Locate the cell with the specified text and output its [x, y] center coordinate. 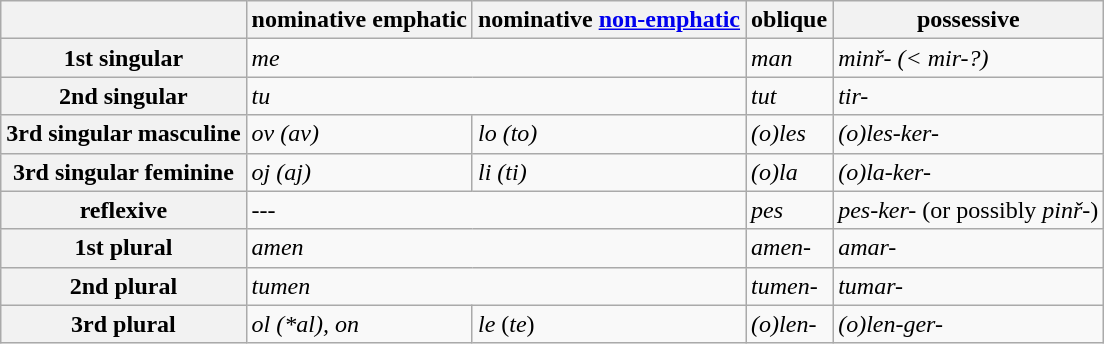
(o)les [790, 134]
tumen- [790, 286]
me [496, 58]
ov (av) [359, 134]
pes [790, 210]
nominative non-emphatic [608, 20]
tumen [496, 286]
amen- [790, 248]
amen [496, 248]
3rd singular masculine [124, 134]
3rd plural [124, 324]
ol (*al), on [359, 324]
--- [496, 210]
minř- (< mir-?) [968, 58]
tumar- [968, 286]
tu [496, 96]
amar- [968, 248]
(o)len- [790, 324]
man [790, 58]
oj (aj) [359, 172]
(o)len-ger- [968, 324]
reflexive [124, 210]
possessive [968, 20]
li (ti) [608, 172]
1st singular [124, 58]
pes-ker- (or possibly pinř-) [968, 210]
(o)la-ker- [968, 172]
2nd plural [124, 286]
(o)la [790, 172]
le (te) [608, 324]
(o)les-ker- [968, 134]
3rd singular feminine [124, 172]
lo (to) [608, 134]
2nd singular [124, 96]
tut [790, 96]
tir- [968, 96]
1st plural [124, 248]
nominative emphatic [359, 20]
oblique [790, 20]
